Detect which cell encompasses the target text, then output its (x, y) center coordinate. 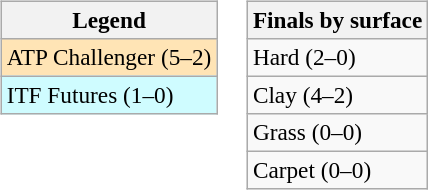
ITF Futures (1–0) (108, 95)
Finals by surface (337, 20)
Grass (0–0) (337, 133)
Carpet (0–0) (337, 171)
ATP Challenger (5–2) (108, 57)
Legend (108, 20)
Clay (4–2) (337, 95)
Hard (2–0) (337, 57)
